From the cell containing the given text, extract its center point as [x, y] coordinate. 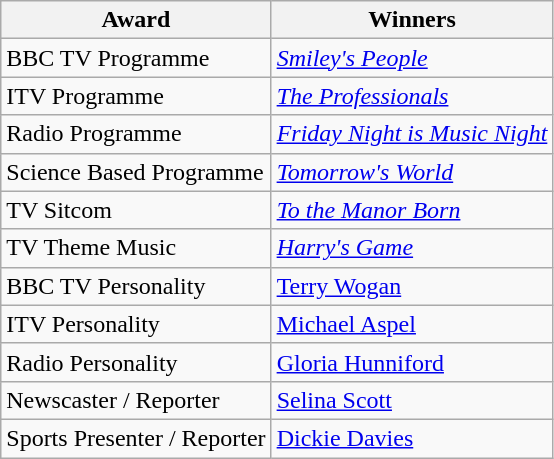
TV Sitcom [136, 210]
BBC TV Personality [136, 286]
Award [136, 20]
To the Manor Born [412, 210]
Newscaster / Reporter [136, 400]
ITV Programme [136, 96]
Selina Scott [412, 400]
Smiley's People [412, 58]
Winners [412, 20]
Michael Aspel [412, 324]
Gloria Hunniford [412, 362]
Radio Programme [136, 134]
BBC TV Programme [136, 58]
TV Theme Music [136, 248]
Terry Wogan [412, 286]
ITV Personality [136, 324]
Dickie Davies [412, 438]
Science Based Programme [136, 172]
Friday Night is Music Night [412, 134]
Radio Personality [136, 362]
Harry's Game [412, 248]
The Professionals [412, 96]
Tomorrow's World [412, 172]
Sports Presenter / Reporter [136, 438]
